Provide the [X, Y] coordinate of the cell's center where the given text is located.  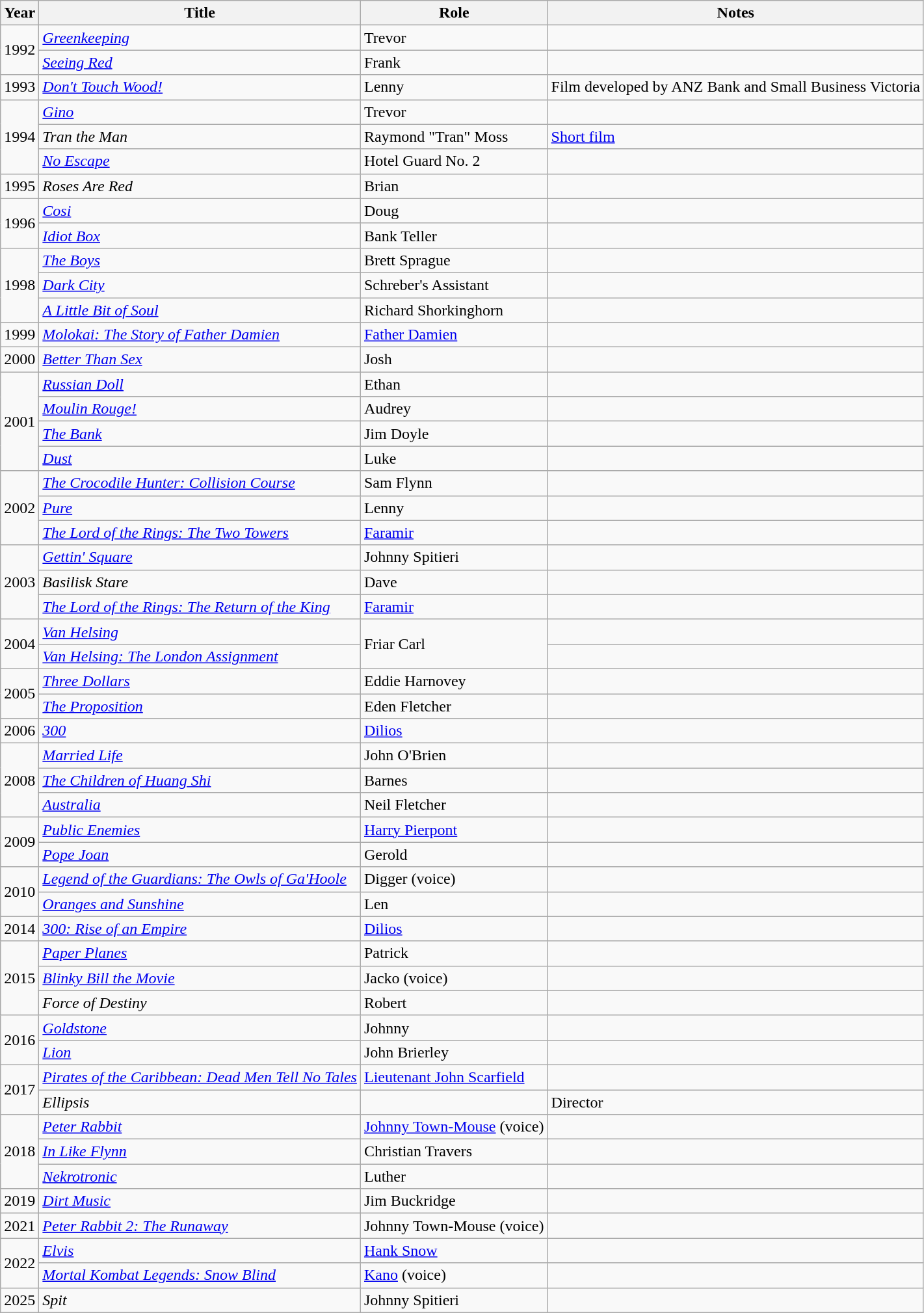
Pirates of the Caribbean: Dead Men Tell No Tales [200, 1077]
Schreber's Assistant [454, 285]
Frank [454, 62]
Dave [454, 582]
Russian Doll [200, 384]
Jacko (voice) [454, 978]
John Brierley [454, 1052]
Married Life [200, 756]
Gino [200, 112]
Basilisk Stare [200, 582]
Peter Rabbit [200, 1127]
The Lord of the Rings: The Two Towers [200, 533]
A Little Bit of Soul [200, 310]
Roses Are Red [200, 186]
Legend of the Guardians: The Owls of Ga'Hoole [200, 879]
Friar Carl [454, 644]
Audrey [454, 409]
2017 [20, 1089]
Lieutenant John Scarfield [454, 1077]
Brian [454, 186]
2003 [20, 582]
John O'Brien [454, 756]
Greenkeeping [200, 38]
Eden Fletcher [454, 706]
Christian Travers [454, 1152]
Hotel Guard No. 2 [454, 161]
Father Damien [454, 335]
Force of Destiny [200, 1003]
Public Enemies [200, 830]
Pope Joan [200, 855]
2005 [20, 693]
Raymond "Tran" Moss [454, 137]
1998 [20, 285]
Idiot Box [200, 235]
Elvis [200, 1251]
2018 [20, 1152]
Better Than Sex [200, 360]
In Like Flynn [200, 1152]
Goldstone [200, 1028]
The Boys [200, 260]
1995 [20, 186]
2016 [20, 1040]
Sam Flynn [454, 483]
Dark City [200, 285]
Spit [200, 1300]
Title [200, 13]
The Lord of the Rings: The Return of the King [200, 607]
1994 [20, 137]
Barnes [454, 780]
Cosi [200, 211]
Neil Fletcher [454, 805]
Seeing Red [200, 62]
1992 [20, 50]
300 [200, 731]
Australia [200, 805]
Eddie Harnovey [454, 681]
Dirt Music [200, 1201]
Van Helsing: The London Assignment [200, 656]
2019 [20, 1201]
Molokai: The Story of Father Damien [200, 335]
Jim Buckridge [454, 1201]
Len [454, 904]
Ethan [454, 384]
Ellipsis [200, 1102]
Robert [454, 1003]
Moulin Rouge! [200, 409]
2022 [20, 1263]
2008 [20, 780]
2002 [20, 508]
Gerold [454, 855]
Johnny [454, 1028]
Gettin' Square [200, 557]
Director [735, 1102]
2014 [20, 929]
Pure [200, 508]
Hank Snow [454, 1251]
The Bank [200, 434]
2015 [20, 978]
Patrick [454, 953]
Three Dollars [200, 681]
Nekrotronic [200, 1176]
Bank Teller [454, 235]
2025 [20, 1300]
Peter Rabbit 2: The Runaway [200, 1226]
2009 [20, 842]
Mortal Kombat Legends: Snow Blind [200, 1275]
Tran the Man [200, 137]
Film developed by ANZ Bank and Small Business Victoria [735, 87]
2006 [20, 731]
The Crocodile Hunter: Collision Course [200, 483]
Digger (voice) [454, 879]
2010 [20, 892]
Doug [454, 211]
Brett Sprague [454, 260]
Don't Touch Wood! [200, 87]
Short film [735, 137]
300: Rise of an Empire [200, 929]
Oranges and Sunshine [200, 904]
Paper Planes [200, 953]
Van Helsing [200, 631]
Blinky Bill the Movie [200, 978]
1993 [20, 87]
2000 [20, 360]
Luke [454, 458]
Jim Doyle [454, 434]
The Proposition [200, 706]
The Children of Huang Shi [200, 780]
2004 [20, 644]
Year [20, 13]
Dust [200, 458]
2001 [20, 421]
Notes [735, 13]
No Escape [200, 161]
Kano (voice) [454, 1275]
Josh [454, 360]
1999 [20, 335]
Richard Shorkinghorn [454, 310]
Harry Pierpont [454, 830]
Lion [200, 1052]
Luther [454, 1176]
1996 [20, 223]
2021 [20, 1226]
Role [454, 13]
